Locate the cell with the specified text and output its (X, Y) center coordinate. 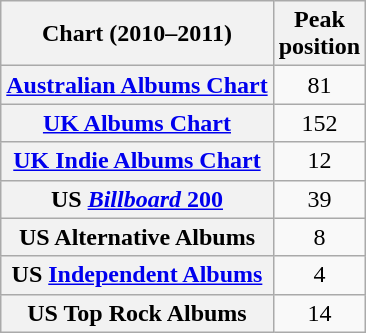
Chart (2010–2011) (137, 34)
US Alternative Albums (137, 237)
US Billboard 200 (137, 199)
12 (319, 161)
UK Indie Albums Chart (137, 161)
Australian Albums Chart (137, 85)
81 (319, 85)
US Top Rock Albums (137, 313)
14 (319, 313)
39 (319, 199)
152 (319, 123)
UK Albums Chart (137, 123)
8 (319, 237)
4 (319, 275)
Peakposition (319, 34)
US Independent Albums (137, 275)
